For the text-containing cell, return its midpoint in [X, Y] coordinate format. 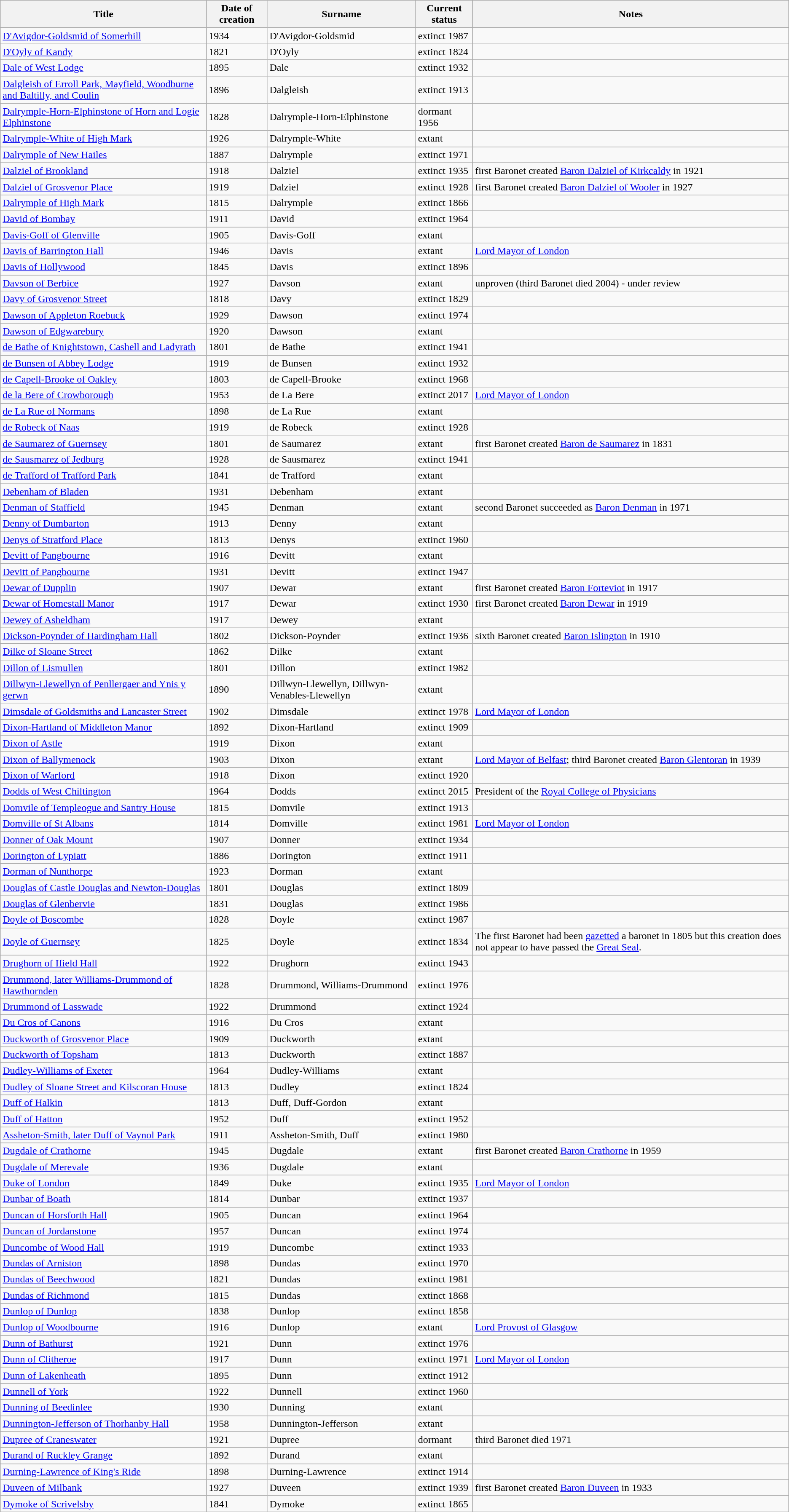
Duncan of Jordanstone [104, 1231]
Dalgleish [341, 89]
extinct 1939 [444, 1488]
second Baronet succeeded as Baron Denman in 1971 [631, 508]
de Sausmarez [341, 459]
1929 [237, 315]
1802 [237, 636]
extinct 1970 [444, 1263]
de Bathe of Knightstown, Cashell and Ladyrath [104, 347]
first Baronet created Baron Dalziel of Kirkcaldy in 1921 [631, 171]
Denny of Dumbarton [104, 524]
Denman of Staffield [104, 508]
1923 [237, 872]
extinct 1982 [444, 668]
Dundas of Richmond [104, 1295]
extinct 1933 [444, 1247]
de La Bere [341, 395]
Dunnell [341, 1392]
Durning-Lawrence [341, 1472]
Duff, Duff-Gordon [341, 1103]
de La Rue of Normans [104, 411]
extinct 1911 [444, 856]
extinct 1924 [444, 1006]
Douglas of Glenbervie [104, 904]
1902 [237, 711]
1845 [237, 267]
1838 [237, 1311]
Dalziel of Brookland [104, 171]
Dimsdale of Goldsmiths and Lancaster Street [104, 711]
Dilke of Sloane Street [104, 652]
Dalrymple of New Hailes [104, 155]
de Saumarez of Guernsey [104, 443]
Dudley of Sloane Street and Kilscoran House [104, 1087]
extinct 1952 [444, 1119]
Dixon of Ballymenock [104, 760]
Denys [341, 540]
extinct 1896 [444, 267]
Dalrymple-White of High Mark [104, 139]
Dymoke [341, 1504]
Dorington of Lypiatt [104, 856]
Lord Provost of Glasgow [631, 1327]
Dale of West Lodge [104, 68]
Dymoke of Scrivelsby [104, 1504]
Dupree [341, 1440]
third Baronet died 1971 [631, 1440]
Dudley [341, 1087]
1896 [237, 89]
1887 [237, 155]
Dunning [341, 1408]
Dawson of Edgwarebury [104, 331]
de La Rue [341, 411]
Davis-Goff [341, 235]
Dixon of Astle [104, 743]
Dixon-Hartland [341, 727]
1909 [237, 1038]
D'Avigdor-Goldsmid [341, 36]
Surname [341, 14]
Dalziel of Grosvenor Place [104, 187]
Dimsdale [341, 711]
first Baronet created Baron Crathorne in 1959 [631, 1151]
Davis of Barrington Hall [104, 251]
Dupree of Craneswater [104, 1440]
first Baronet created Baron Dalziel of Wooler in 1927 [631, 187]
Doyle of Guernsey [104, 941]
Dorman of Nunthorpe [104, 872]
first Baronet created Baron Dewar in 1919 [631, 604]
de Bathe [341, 347]
Drummond, Williams-Drummond [341, 985]
Davy [341, 299]
extinct 1829 [444, 299]
Drughorn [341, 963]
extinct 1834 [444, 941]
extinct 1980 [444, 1135]
Davis of Hollywood [104, 267]
de Capell-Brooke [341, 379]
1831 [237, 904]
Davson [341, 283]
Dorman [341, 872]
Notes [631, 14]
1934 [237, 36]
Duckworth of Grosvenor Place [104, 1038]
Duncombe [341, 1247]
1957 [237, 1231]
extinct 1858 [444, 1311]
extinct 1968 [444, 379]
D'Oyly [341, 52]
Dixon of Warford [104, 776]
Dalrymple-White [341, 139]
Dundas of Arniston [104, 1263]
Dugdale of Crathorne [104, 1151]
de Saumarez [341, 443]
Denman [341, 508]
1946 [237, 251]
Dickson-Poynder of Hardingham Hall [104, 636]
Davis-Goff of Glenville [104, 235]
1818 [237, 299]
first Baronet created Baron Duveen in 1933 [631, 1488]
Assheton-Smith, later Duff of Vaynol Park [104, 1135]
Duveen of Milbank [104, 1488]
Dawson of Appleton Roebuck [104, 315]
Drummond of Lasswade [104, 1006]
Dunlop of Woodbourne [104, 1327]
Dixon-Hartland of Middleton Manor [104, 727]
D'Oyly of Kandy [104, 52]
Dunnington-Jefferson of Thorhanby Hall [104, 1424]
Donner of Oak Mount [104, 840]
David [341, 219]
1953 [237, 395]
President of the Royal College of Physicians [631, 792]
extinct 1912 [444, 1376]
sixth Baronet created Baron Islington in 1910 [631, 636]
Dillon of Lismullen [104, 668]
extinct 1936 [444, 636]
Dorington [341, 856]
extinct 1930 [444, 604]
Davson of Berbice [104, 283]
dormant 1956 [444, 117]
de Bunsen of Abbey Lodge [104, 363]
1958 [237, 1424]
Duveen [341, 1488]
Duff [341, 1119]
Du Cros [341, 1022]
first Baronet created Baron Forteviot in 1917 [631, 588]
Dalrymple-Horn-Elphinstone of Horn and Logie Elphinstone [104, 117]
Assheton-Smith, Duff [341, 1135]
Dudley-Williams [341, 1071]
extinct 2017 [444, 395]
David of Bombay [104, 219]
Duncombe of Wood Hall [104, 1247]
Dunning of Beedinlee [104, 1408]
de Trafford [341, 475]
Dewar of Dupplin [104, 588]
Dugdale of Merevale [104, 1167]
Dodds [341, 792]
Dalrymple of High Mark [104, 203]
Lord Mayor of Belfast; third Baronet created Baron Glentoran in 1939 [631, 760]
1920 [237, 331]
Dunn of Clitheroe [104, 1359]
Denys of Stratford Place [104, 540]
Durand of Ruckley Grange [104, 1456]
Dundas of Beechwood [104, 1279]
Davy of Grosvenor Street [104, 299]
Dunn of Lakenheath [104, 1376]
Douglas of Castle Douglas and Newton-Douglas [104, 888]
first Baronet created Baron de Saumarez in 1831 [631, 443]
extinct 1865 [444, 1504]
Dunlop of Dunlop [104, 1311]
The first Baronet had been gazetted a baronet in 1805 but this creation does not appear to have passed the Great Seal. [631, 941]
Dillon [341, 668]
Drummond, later Williams-Drummond of Hawthornden [104, 985]
Dunnell of York [104, 1392]
Title [104, 14]
Dewey of Asheldham [104, 620]
extinct 1868 [444, 1295]
Drughorn of Ifield Hall [104, 963]
1849 [237, 1183]
Dodds of West Chiltington [104, 792]
extinct 1943 [444, 963]
Du Cros of Canons [104, 1022]
Dalrymple-Horn-Elphinstone [341, 117]
Date of creation [237, 14]
dormant [444, 1440]
1936 [237, 1167]
1803 [237, 379]
extinct 1909 [444, 727]
Dunbar of Boath [104, 1199]
Duckworth of Topsham [104, 1055]
Dickson-Poynder [341, 636]
1903 [237, 760]
Dewar of Homestall Manor [104, 604]
Dunbar [341, 1199]
Durning-Lawrence of King's Ride [104, 1472]
Drummond [341, 1006]
Duke of London [104, 1183]
extinct 1978 [444, 711]
Debenham [341, 492]
extinct 1920 [444, 776]
1890 [237, 689]
Domville of St Albans [104, 824]
Dudley-Williams of Exeter [104, 1071]
Duff of Halkin [104, 1103]
Dale [341, 68]
Denny [341, 524]
Debenham of Bladen [104, 492]
extinct 2015 [444, 792]
de Capell-Brooke of Oakley [104, 379]
Doyle of Boscombe [104, 920]
extinct 1986 [444, 904]
Current status [444, 14]
Durand [341, 1456]
1825 [237, 941]
Dunnington-Jefferson [341, 1424]
Dewey [341, 620]
1928 [237, 459]
Domvile [341, 808]
Domville [341, 824]
1926 [237, 139]
extinct 1934 [444, 840]
Dilke [341, 652]
de Sausmarez of Jedburg [104, 459]
Dillwyn-Llewellyn of Penllergaer and Ynis y gerwn [104, 689]
extinct 1866 [444, 203]
Duff of Hatton [104, 1119]
de Trafford of Trafford Park [104, 475]
de la Bere of Crowborough [104, 395]
Dalgleish of Erroll Park, Mayfield, Woodburne and Baltilly, and Coulin [104, 89]
1913 [237, 524]
extinct 1937 [444, 1199]
D'Avigdor-Goldsmid of Somerhill [104, 36]
1952 [237, 1119]
Dillwyn-Llewellyn, Dillwyn-Venables-Llewellyn [341, 689]
1862 [237, 652]
Donner [341, 840]
Duncan of Horsforth Hall [104, 1215]
1930 [237, 1408]
de Robeck [341, 427]
de Bunsen [341, 363]
1886 [237, 856]
extinct 1809 [444, 888]
extinct 1914 [444, 1472]
extinct 1887 [444, 1055]
Dunn of Bathurst [104, 1343]
Domvile of Templeogue and Santry House [104, 808]
Duke [341, 1183]
de Robeck of Naas [104, 427]
extinct 1947 [444, 572]
unproven (third Baronet died 2004) - under review [631, 283]
